Return the (X, Y) coordinate for the center point of the cell that contains the specified text.  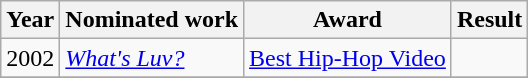
Best Hip-Hop Video (348, 58)
2002 (30, 58)
Award (348, 20)
Result (489, 20)
What's Luv? (152, 58)
Year (30, 20)
Nominated work (152, 20)
